Determine the [X, Y] coordinate at the center of the cell enclosing the given text.  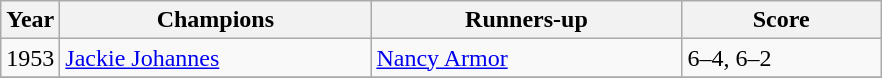
Jackie Johannes [216, 58]
Champions [216, 20]
1953 [30, 58]
Nancy Armor [526, 58]
6–4, 6–2 [782, 58]
Score [782, 20]
Runners-up [526, 20]
Year [30, 20]
